Identify which cell holds the provided text, then report its (X, Y) central coordinate. 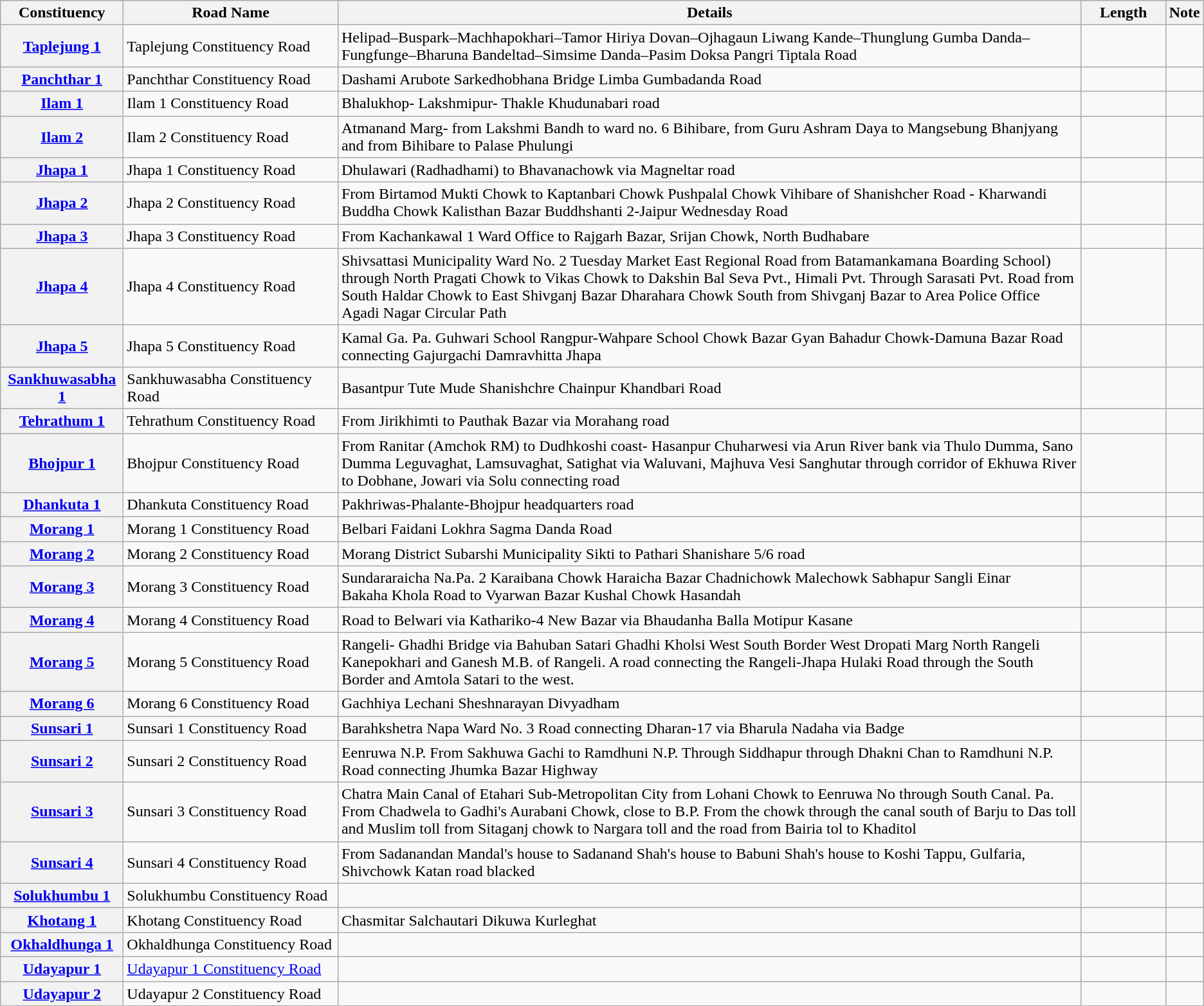
Eenruwa N.P. From Sakhuwa Gachi to Ramdhuni N.P. Through Siddhapur through Dhakni Chan to Ramdhuni N.P. Road connecting Jhumka Bazar Highway (709, 762)
Ilam 1 Constituency Road (231, 104)
Jhapa 1 (62, 170)
Bhojpur 1 (62, 463)
Morang 6 (62, 704)
Jhapa 4 (62, 287)
Sunsari 3 Constituency Road (231, 812)
Dashami Arubote Sarkedhobhana Bridge Limba Gumbadanda Road (709, 79)
Udayapur 1 Constituency Road (231, 969)
Sunsari 4 (62, 862)
Udayapur 2 (62, 994)
Jhapa 5 Constituency Road (231, 346)
Jhapa 4 Constituency Road (231, 287)
Bhojpur Constituency Road (231, 463)
Solukhumbu Constituency Road (231, 895)
Morang 2 Constituency Road (231, 554)
Ilam 2 (62, 136)
Morang 1 Constituency Road (231, 529)
Kamal Ga. Pa. Guhwari School Rangpur-Wahpare School Chowk Bazar Gyan Bahadur Chowk-Damuna Bazar Road connecting Gajurgachi Damravhitta Jhapa (709, 346)
Tehrathum 1 (62, 421)
From Jirikhimti to Pauthak Bazar via Morahang road (709, 421)
Jhapa 3 (62, 236)
Road to Belwari via Kathariko-4 New Bazar via Bhaudanha Balla Motipur Kasane (709, 620)
Morang 4 (62, 620)
Sunsari 2 (62, 762)
Jhapa 1 Constituency Road (231, 170)
Sunsari 1 Constituency Road (231, 728)
Morang 4 Constituency Road (231, 620)
Sankhuwasabha Constituency Road (231, 387)
Panchthar 1 (62, 79)
Barahkshetra Napa Ward No. 3 Road connecting Dharan-17 via Bharula Nadaha via Badge (709, 728)
Length (1123, 13)
Sunsari 3 (62, 812)
Morang 1 (62, 529)
Chasmitar Salchautari Dikuwa Kurleghat (709, 920)
Khotang Constituency Road (231, 920)
Jhapa 2 Constituency Road (231, 203)
Ilam 1 (62, 104)
Jhapa 3 Constituency Road (231, 236)
Belbari Faidani Lokhra Sagma Danda Road (709, 529)
Okhaldhunga Constituency Road (231, 944)
Dhankuta 1 (62, 505)
Morang 5 (62, 662)
Details (709, 13)
Taplejung Constituency Road (231, 46)
From Sadanandan Mandal's house to Sadanand Shah's house to Babuni Shah's house to Koshi Tappu, Gulfaria, Shivchowk Katan road blacked (709, 862)
Taplejung 1 (62, 46)
Tehrathum Constituency Road (231, 421)
Panchthar Constituency Road (231, 79)
Sankhuwasabha 1 (62, 387)
Udayapur 1 (62, 969)
Constituency (62, 13)
Sunsari 4 Constituency Road (231, 862)
Bhalukhop- Lakshmipur- Thakle Khudunabari road (709, 104)
Jhapa 5 (62, 346)
Morang 3 Constituency Road (231, 587)
Basantpur Tute Mude Shanishchre Chainpur Khandbari Road (709, 387)
Khotang 1 (62, 920)
Note (1185, 13)
Sunsari 1 (62, 728)
Gachhiya Lechani Sheshnarayan Divyadham (709, 704)
Morang 3 (62, 587)
Morang 2 (62, 554)
Sunsari 2 Constituency Road (231, 762)
Dhulawari (Radhadhami) to Bhavanachowk via Magneltar road (709, 170)
Ilam 2 Constituency Road (231, 136)
Okhaldhunga 1 (62, 944)
Morang 5 Constituency Road (231, 662)
Udayapur 2 Constituency Road (231, 994)
Solukhumbu 1 (62, 895)
Morang 6 Constituency Road (231, 704)
Dhankuta Constituency Road (231, 505)
From Kachankawal 1 Ward Office to Rajgarh Bazar, Srijan Chowk, North Budhabare (709, 236)
Road Name (231, 13)
Jhapa 2 (62, 203)
Morang District Subarshi Municipality Sikti to Pathari Shanishare 5/6 road (709, 554)
Atmanand Marg- from Lakshmi Bandh to ward no. 6 Bihibare, from Guru Ashram Daya to Mangsebung Bhanjyang and from Bihibare to Palase Phulungi (709, 136)
Pakhriwas-Phalante-Bhojpur headquarters road (709, 505)
